Search for the cell housing the specified text and yield its (x, y) center coordinate. 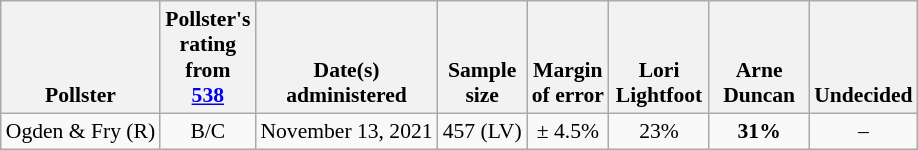
Pollster (80, 57)
Samplesize (482, 57)
Date(s)administered (346, 57)
23% (659, 131)
457 (LV) (482, 131)
Ogden & Fry (R) (80, 131)
B/C (208, 131)
– (863, 131)
Pollster'sratingfrom538 (208, 57)
ArneDuncan (759, 57)
± 4.5% (568, 131)
31% (759, 131)
LoriLightfoot (659, 57)
November 13, 2021 (346, 131)
Undecided (863, 57)
Marginof error (568, 57)
